Determine the [X, Y] coordinate at the center of the cell enclosing the given text.  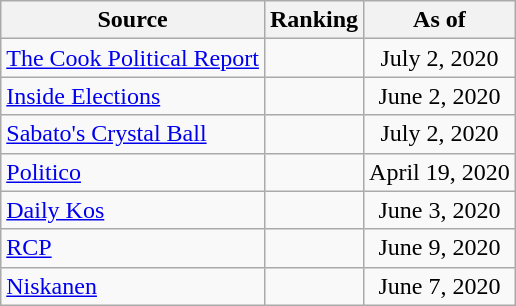
Politico [133, 172]
RCP [133, 248]
June 9, 2020 [440, 248]
June 3, 2020 [440, 210]
The Cook Political Report [133, 58]
Niskanen [133, 286]
Inside Elections [133, 96]
April 19, 2020 [440, 172]
Ranking [314, 20]
Sabato's Crystal Ball [133, 134]
June 7, 2020 [440, 286]
Daily Kos [133, 210]
June 2, 2020 [440, 96]
Source [133, 20]
As of [440, 20]
